Find where the given text appears and provide that cell's center as (x, y) coordinate. 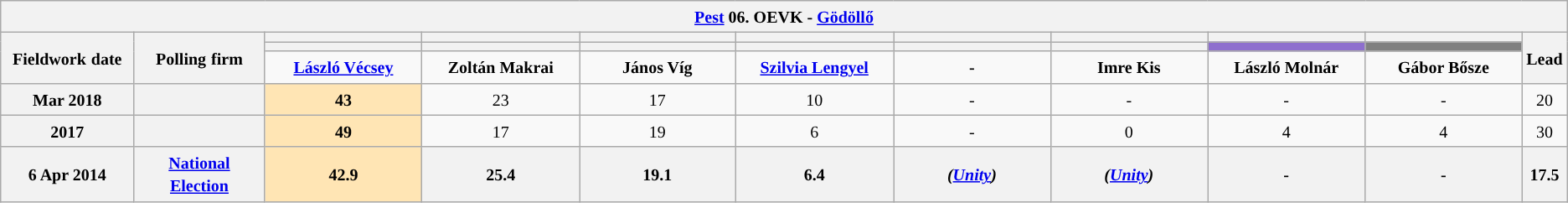
László Vécsey (343, 67)
6 (814, 131)
19.1 (658, 174)
Szilvia Lengyel (814, 67)
Pest 06. OEVK - Gödöllő (784, 17)
49 (343, 131)
42.9 (343, 174)
László Molnár (1287, 67)
Polling firm (199, 58)
National Election (199, 174)
10 (814, 99)
19 (658, 131)
43 (343, 99)
30 (1545, 131)
23 (501, 99)
János Víg (658, 67)
6 Apr 2014 (67, 174)
Gábor Bősze (1444, 67)
Lead (1545, 58)
0 (1129, 131)
Mar 2018 (67, 99)
6.4 (814, 174)
Zoltán Makrai (501, 67)
Fieldwork date (67, 58)
Imre Kis (1129, 67)
2017 (67, 131)
20 (1545, 99)
17.5 (1545, 174)
25.4 (501, 174)
